Search for the cell housing the specified text and yield its [x, y] center coordinate. 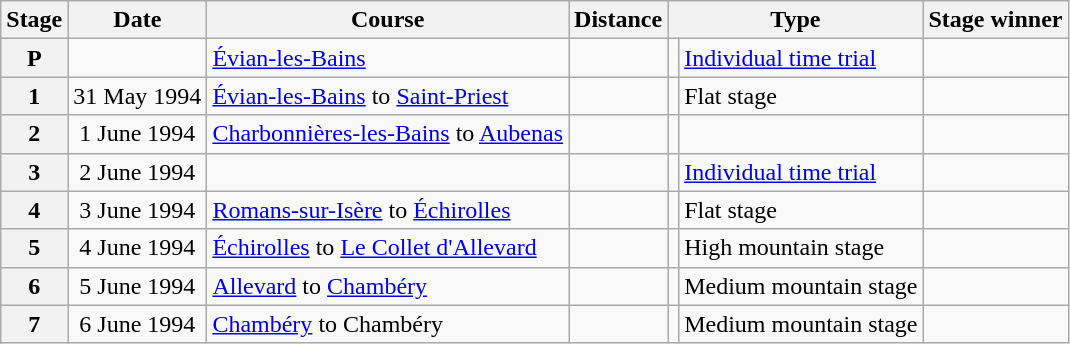
Évian-les-Bains [388, 58]
Romans-sur-Isère to Échirolles [388, 210]
Distance [618, 20]
3 June 1994 [138, 210]
Évian-les-Bains to Saint-Priest [388, 96]
Date [138, 20]
3 [34, 172]
Allevard to Chambéry [388, 286]
7 [34, 324]
Chambéry to Chambéry [388, 324]
2 [34, 134]
High mountain stage [801, 248]
Type [796, 20]
4 [34, 210]
Charbonnières-les-Bains to Aubenas [388, 134]
Stage [34, 20]
1 [34, 96]
Échirolles to Le Collet d'Allevard [388, 248]
P [34, 58]
5 June 1994 [138, 286]
1 June 1994 [138, 134]
31 May 1994 [138, 96]
Course [388, 20]
2 June 1994 [138, 172]
Stage winner [996, 20]
6 [34, 286]
4 June 1994 [138, 248]
5 [34, 248]
6 June 1994 [138, 324]
